Detect which cell encompasses the target text, then output its (X, Y) center coordinate. 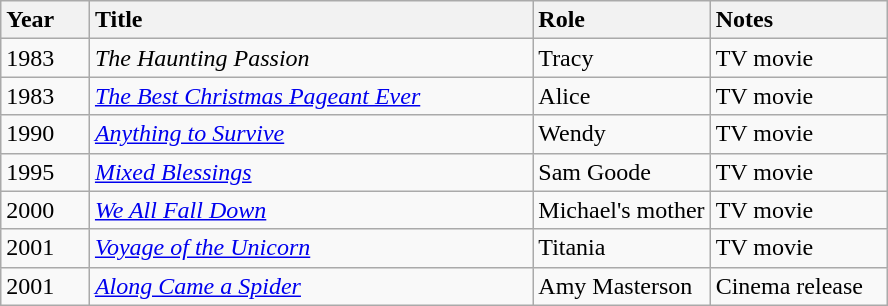
Tracy (622, 58)
Sam Goode (622, 172)
The Haunting Passion (310, 58)
Notes (798, 20)
Along Came a Spider (310, 286)
Year (46, 20)
Mixed Blessings (310, 172)
Titania (622, 248)
Wendy (622, 134)
Alice (622, 96)
Title (310, 20)
Role (622, 20)
1995 (46, 172)
1990 (46, 134)
Amy Masterson (622, 286)
Cinema release (798, 286)
Voyage of the Unicorn (310, 248)
Michael's mother (622, 210)
Anything to Survive (310, 134)
We All Fall Down (310, 210)
2000 (46, 210)
The Best Christmas Pageant Ever (310, 96)
